Pinpoint the cell where the given text exists, returning its [x, y] midpoint coordinate. 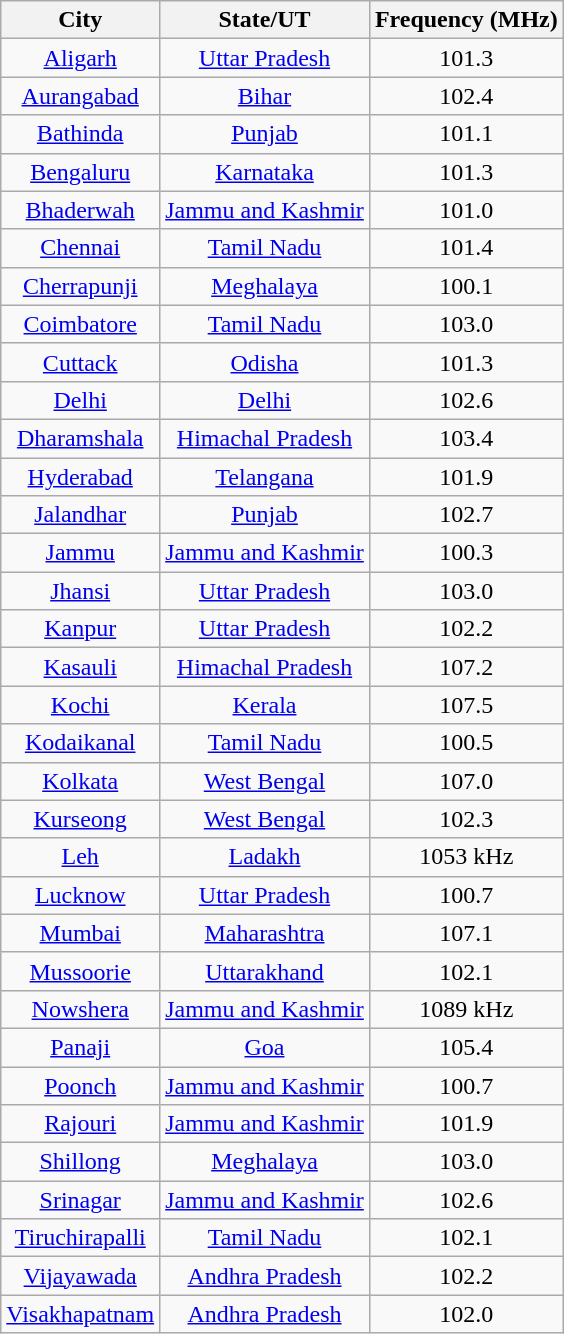
Mumbai [80, 933]
1053 kHz [466, 857]
Bengaluru [80, 172]
102.4 [466, 96]
Mussoorie [80, 971]
101.1 [466, 134]
Nowshera [80, 1009]
Dharamshala [80, 438]
107.5 [466, 705]
107.1 [466, 933]
Karnataka [265, 172]
Leh [80, 857]
Panaji [80, 1047]
Kodaikanal [80, 743]
Lucknow [80, 895]
Poonch [80, 1085]
102.3 [466, 819]
Kerala [265, 705]
107.2 [466, 667]
Coimbatore [80, 324]
State/UT [265, 20]
Rajouri [80, 1124]
Kasauli [80, 667]
102.0 [466, 1314]
Hyderabad [80, 477]
101.0 [466, 210]
Kurseong [80, 819]
Jammu [80, 553]
Ladakh [265, 857]
Jhansi [80, 591]
Bihar [265, 96]
Kolkata [80, 781]
105.4 [466, 1047]
102.7 [466, 515]
Tiruchirapalli [80, 1238]
Maharashtra [265, 933]
101.4 [466, 248]
Visakhapatnam [80, 1314]
Jalandhar [80, 515]
Kochi [80, 705]
Bathinda [80, 134]
City [80, 20]
Uttarakhand [265, 971]
Srinagar [80, 1200]
Goa [265, 1047]
Odisha [265, 362]
Cuttack [80, 362]
103.4 [466, 438]
Vijayawada [80, 1276]
Aligarh [80, 58]
Aurangabad [80, 96]
Chennai [80, 248]
Shillong [80, 1162]
107.0 [466, 781]
100.3 [466, 553]
Bhaderwah [80, 210]
Cherrapunji [80, 286]
100.5 [466, 743]
Telangana [265, 477]
1089 kHz [466, 1009]
100.1 [466, 286]
Frequency (MHz) [466, 20]
Kanpur [80, 629]
